Capture the cell that displays the provided text and extract its [x, y] central coordinate. 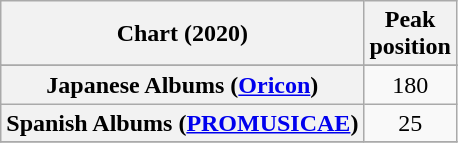
Chart (2020) [182, 34]
Japanese Albums (Oricon) [182, 85]
Spanish Albums (PROMUSICAE) [182, 123]
25 [410, 123]
Peakposition [410, 34]
180 [410, 85]
